Extract the [X, Y] coordinate from the center of the cell holding the provided text.  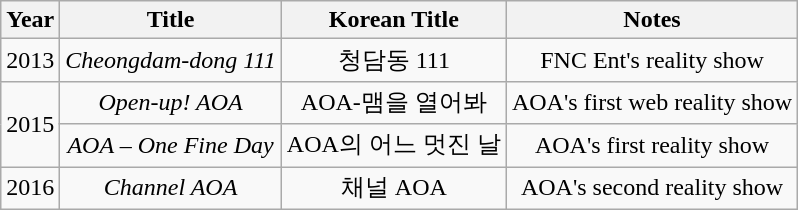
2015 [30, 124]
Year [30, 20]
Notes [652, 20]
Channel AOA [170, 188]
2013 [30, 60]
Cheongdam-dong 111 [170, 60]
FNC Ent's reality show [652, 60]
Open-up! AOA [170, 102]
AOA-맴을 열어봐 [394, 102]
AOA's second reality show [652, 188]
AOA's first web reality show [652, 102]
AOA's first reality show [652, 146]
채널 AOA [394, 188]
Korean Title [394, 20]
AOA의 어느 멋진 날 [394, 146]
2016 [30, 188]
AOA – One Fine Day [170, 146]
청담동 111 [394, 60]
Title [170, 20]
